For the text-containing cell, return its midpoint in (x, y) coordinate format. 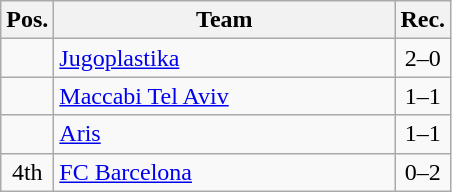
0–2 (423, 172)
4th (28, 172)
FC Barcelona (224, 172)
Aris (224, 134)
Team (224, 20)
Jugoplastika (224, 58)
Maccabi Tel Aviv (224, 96)
Pos. (28, 20)
2–0 (423, 58)
Rec. (423, 20)
